Return [X, Y] of the center of cell containing provided text 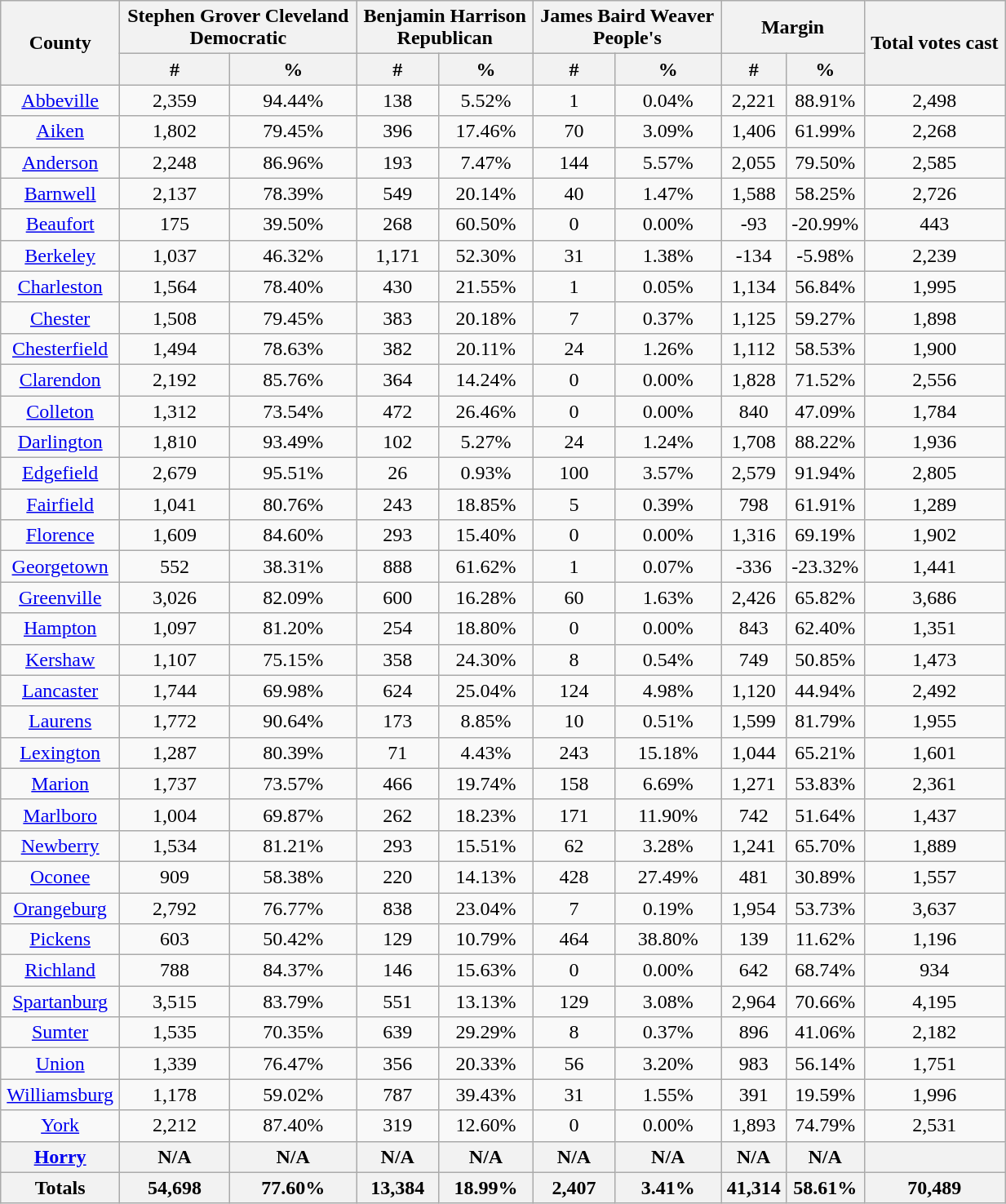
144 [574, 162]
79.50% [825, 162]
430 [397, 287]
5.57% [667, 162]
65.70% [825, 846]
58.53% [825, 349]
146 [397, 971]
843 [754, 629]
16.28% [485, 598]
Charleston [60, 287]
1,037 [175, 255]
Greenville [60, 598]
20.18% [485, 318]
46.32% [293, 255]
78.63% [293, 349]
158 [574, 784]
71 [397, 753]
4,195 [935, 1002]
Barnwell [60, 193]
1,751 [935, 1064]
19.59% [825, 1095]
642 [754, 971]
1,287 [175, 753]
Orangeburg [60, 909]
173 [397, 722]
2,361 [935, 784]
268 [397, 224]
100 [574, 473]
53.83% [825, 784]
319 [397, 1126]
77.60% [293, 1188]
1,289 [935, 504]
1.63% [667, 598]
87.40% [293, 1126]
383 [397, 318]
1.47% [667, 193]
443 [935, 224]
2,137 [175, 193]
12.60% [485, 1126]
71.52% [825, 380]
Colleton [60, 411]
356 [397, 1064]
10 [574, 722]
2,248 [175, 162]
80.76% [293, 504]
82.09% [293, 598]
69.98% [293, 691]
13.13% [485, 1002]
Hampton [60, 629]
2,055 [754, 162]
73.54% [293, 411]
11.90% [667, 815]
1,120 [754, 691]
38.80% [667, 940]
41,314 [754, 1188]
19.74% [485, 784]
84.60% [293, 535]
20.33% [485, 1064]
1,508 [175, 318]
18.23% [485, 815]
2,498 [935, 100]
14.24% [485, 380]
1,178 [175, 1095]
Union [60, 1064]
2,492 [935, 691]
2,964 [754, 1002]
1.26% [667, 349]
91.94% [825, 473]
14.13% [485, 877]
Kershaw [60, 660]
52.30% [485, 255]
39.43% [485, 1095]
1,437 [935, 815]
88.22% [825, 442]
2,805 [935, 473]
Berkeley [60, 255]
428 [574, 877]
81.20% [293, 629]
27.49% [667, 877]
4.98% [667, 691]
10.79% [485, 940]
1,312 [175, 411]
1,557 [935, 877]
-20.99% [825, 224]
2,579 [754, 473]
1,588 [754, 193]
1,828 [754, 380]
15.63% [485, 971]
Anderson [60, 162]
3,515 [175, 1002]
1,134 [754, 287]
742 [754, 815]
56.14% [825, 1064]
1,902 [935, 535]
0.05% [667, 287]
Total votes cast [935, 42]
983 [754, 1064]
Marion [60, 784]
1,889 [935, 846]
1,196 [935, 940]
391 [754, 1095]
Aiken [60, 131]
69.87% [293, 815]
York [60, 1126]
798 [754, 504]
-336 [754, 566]
Totals [60, 1188]
Lancaster [60, 691]
15.18% [667, 753]
0.04% [667, 100]
1,954 [754, 909]
54,698 [175, 1188]
8.85% [485, 722]
1,564 [175, 287]
40 [574, 193]
Oconee [60, 877]
-23.32% [825, 566]
1,316 [754, 535]
94.44% [293, 100]
2,792 [175, 909]
Clarendon [60, 380]
175 [175, 224]
Newberry [60, 846]
73.57% [293, 784]
4.43% [485, 753]
1,241 [754, 846]
60 [574, 598]
93.49% [293, 442]
58.61% [825, 1188]
2,221 [754, 100]
86.96% [293, 162]
3,686 [935, 598]
1,125 [754, 318]
934 [935, 971]
5 [574, 504]
Benjamin HarrisonRepublican [445, 28]
59.27% [825, 318]
2,531 [935, 1126]
1,599 [754, 722]
1,271 [754, 784]
138 [397, 100]
38.31% [293, 566]
85.76% [293, 380]
254 [397, 629]
21.55% [485, 287]
2,726 [935, 193]
1,708 [754, 442]
1,609 [175, 535]
65.82% [825, 598]
909 [175, 877]
44.94% [825, 691]
25.04% [485, 691]
County [60, 42]
30.89% [825, 877]
88.91% [825, 100]
61.91% [825, 504]
466 [397, 784]
1,772 [175, 722]
2,268 [935, 131]
50.85% [825, 660]
62.40% [825, 629]
1,995 [935, 287]
20.11% [485, 349]
3.09% [667, 131]
1,473 [935, 660]
95.51% [293, 473]
0.07% [667, 566]
2,407 [574, 1188]
56.84% [825, 287]
Beaufort [60, 224]
65.21% [825, 753]
15.40% [485, 535]
61.62% [485, 566]
-5.98% [825, 255]
76.47% [293, 1064]
840 [754, 411]
Pickens [60, 940]
2,426 [754, 598]
50.42% [293, 940]
2,212 [175, 1126]
Chester [60, 318]
74.79% [825, 1126]
1,601 [935, 753]
13,384 [397, 1188]
3.57% [667, 473]
358 [397, 660]
1,936 [935, 442]
1,494 [175, 349]
78.39% [293, 193]
-93 [754, 224]
0.54% [667, 660]
6.69% [667, 784]
1,534 [175, 846]
70.35% [293, 1033]
5.52% [485, 100]
56 [574, 1064]
3.41% [667, 1188]
1,898 [935, 318]
896 [754, 1033]
600 [397, 598]
472 [397, 411]
59.02% [293, 1095]
-134 [754, 255]
84.37% [293, 971]
Georgetown [60, 566]
481 [754, 877]
1,900 [935, 349]
Horry [60, 1157]
193 [397, 162]
62 [574, 846]
Florence [60, 535]
0.51% [667, 722]
382 [397, 349]
2,585 [935, 162]
Chesterfield [60, 349]
Marlboro [60, 815]
0.39% [667, 504]
1,406 [754, 131]
7.47% [485, 162]
3,026 [175, 598]
70 [574, 131]
Spartanburg [60, 1002]
1,441 [935, 566]
1,737 [175, 784]
1,535 [175, 1033]
1,107 [175, 660]
26 [397, 473]
1,097 [175, 629]
1.24% [667, 442]
Lexington [60, 753]
1,339 [175, 1064]
1,893 [754, 1126]
70.66% [825, 1002]
102 [397, 442]
749 [754, 660]
171 [574, 815]
3.08% [667, 1002]
464 [574, 940]
364 [397, 380]
61.99% [825, 131]
1,171 [397, 255]
888 [397, 566]
Sumter [60, 1033]
1,041 [175, 504]
5.27% [485, 442]
124 [574, 691]
1,044 [754, 753]
17.46% [485, 131]
551 [397, 1002]
24.30% [485, 660]
2,359 [175, 100]
787 [397, 1095]
Abbeville [60, 100]
78.40% [293, 287]
15.51% [485, 846]
20.14% [485, 193]
51.64% [825, 815]
396 [397, 131]
Williamsburg [60, 1095]
58.25% [825, 193]
2,182 [935, 1033]
549 [397, 193]
11.62% [825, 940]
1,004 [175, 815]
81.79% [825, 722]
0.19% [667, 909]
90.64% [293, 722]
2,192 [175, 380]
41.06% [825, 1033]
639 [397, 1033]
Fairfield [60, 504]
60.50% [485, 224]
70,489 [935, 1188]
Edgefield [60, 473]
1,955 [935, 722]
1,802 [175, 131]
2,239 [935, 255]
Margin [793, 28]
76.77% [293, 909]
0.93% [485, 473]
Richland [60, 971]
552 [175, 566]
18.80% [485, 629]
1,744 [175, 691]
1.55% [667, 1095]
Darlington [60, 442]
47.09% [825, 411]
624 [397, 691]
3,637 [935, 909]
1,112 [754, 349]
18.85% [485, 504]
26.46% [485, 411]
788 [175, 971]
53.73% [825, 909]
838 [397, 909]
29.29% [485, 1033]
220 [397, 877]
1,784 [935, 411]
68.74% [825, 971]
58.38% [293, 877]
2,679 [175, 473]
1,996 [935, 1095]
18.99% [485, 1188]
1,810 [175, 442]
3.28% [667, 846]
81.21% [293, 846]
3.20% [667, 1064]
2,556 [935, 380]
75.15% [293, 660]
23.04% [485, 909]
Stephen Grover ClevelandDemocratic [238, 28]
1,351 [935, 629]
603 [175, 940]
139 [754, 940]
83.79% [293, 1002]
39.50% [293, 224]
69.19% [825, 535]
Laurens [60, 722]
262 [397, 815]
James Baird WeaverPeople's [627, 28]
80.39% [293, 753]
1.38% [667, 255]
